Return the (x, y) coordinate for the center point of the cell that contains the specified text.  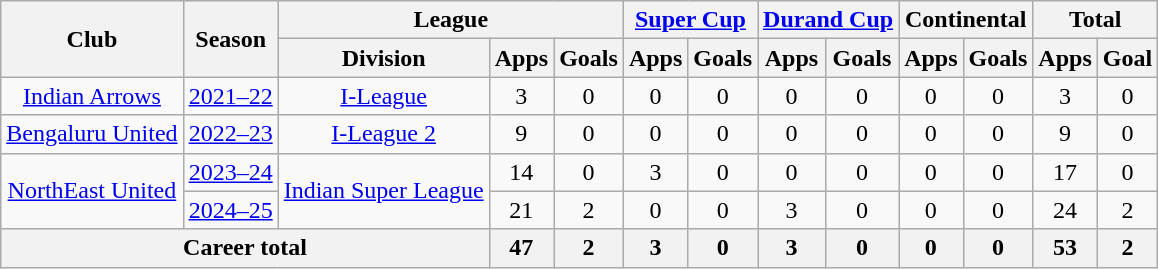
24 (1065, 210)
Durand Cup (828, 20)
14 (521, 172)
I-League 2 (384, 134)
Indian Arrows (92, 96)
Division (384, 58)
53 (1065, 248)
Indian Super League (384, 191)
Total (1096, 20)
17 (1065, 172)
21 (521, 210)
2024–25 (230, 210)
2023–24 (230, 172)
Continental (966, 20)
Career total (245, 248)
NorthEast United (92, 191)
Season (230, 39)
Club (92, 39)
2022–23 (230, 134)
I-League (384, 96)
47 (521, 248)
Goal (1127, 58)
Bengaluru United (92, 134)
Super Cup (690, 20)
League (450, 20)
2021–22 (230, 96)
